Determine the [X, Y] coordinate at the center of the cell enclosing the given text.  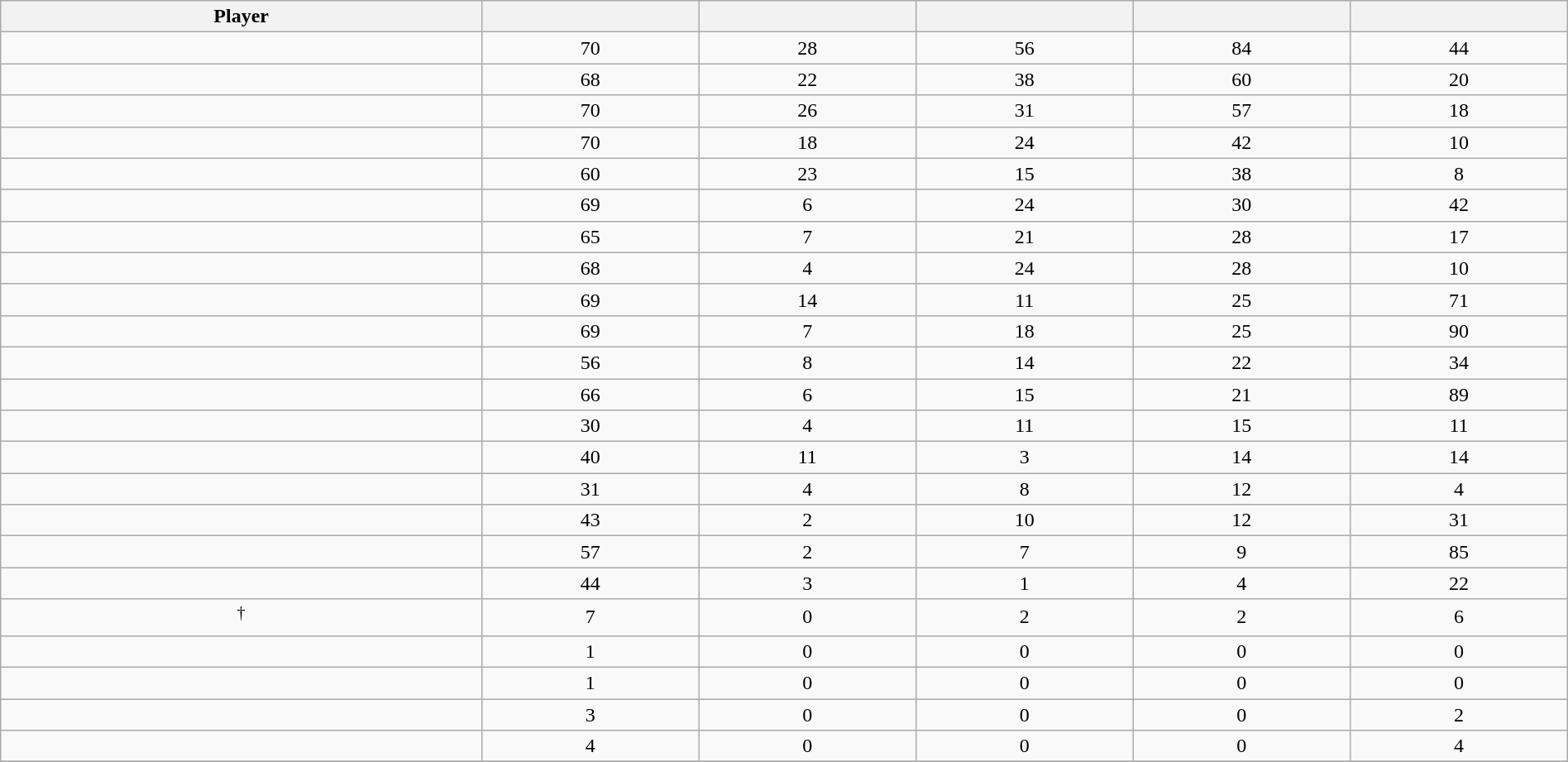
34 [1459, 362]
20 [1459, 79]
66 [590, 395]
Player [241, 17]
85 [1459, 552]
84 [1242, 48]
26 [807, 111]
71 [1459, 300]
43 [590, 520]
9 [1242, 552]
65 [590, 237]
89 [1459, 395]
40 [590, 458]
23 [807, 174]
† [241, 617]
17 [1459, 237]
90 [1459, 331]
